Capture the cell that displays the provided text and extract its (x, y) central coordinate. 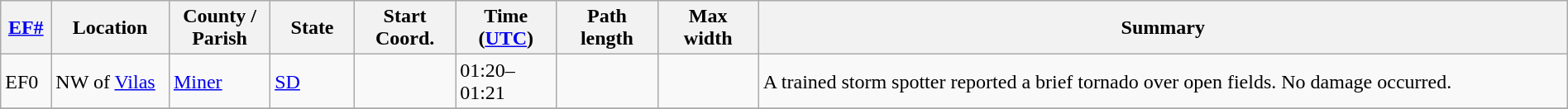
01:20–01:21 (506, 81)
NW of Vilas (111, 81)
SD (313, 81)
Location (111, 28)
Time (UTC) (506, 28)
EF# (26, 28)
Max width (708, 28)
Miner (219, 81)
State (313, 28)
County / Parish (219, 28)
Path length (607, 28)
EF0 (26, 81)
Start Coord. (404, 28)
Summary (1163, 28)
A trained storm spotter reported a brief tornado over open fields. No damage occurred. (1163, 81)
